Search for the cell housing the specified text and yield its [X, Y] center coordinate. 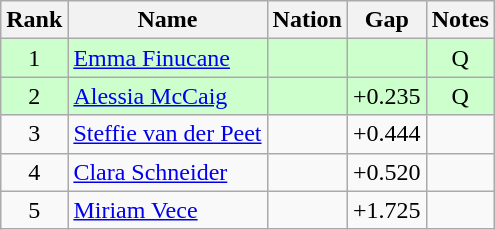
3 [34, 134]
+1.725 [386, 210]
Notes [460, 20]
+0.444 [386, 134]
+0.520 [386, 172]
Nation [307, 20]
Alessia McCaig [168, 96]
Name [168, 20]
4 [34, 172]
+0.235 [386, 96]
2 [34, 96]
Clara Schneider [168, 172]
Rank [34, 20]
1 [34, 58]
Gap [386, 20]
Steffie van der Peet [168, 134]
5 [34, 210]
Miriam Vece [168, 210]
Emma Finucane [168, 58]
